From the cell containing the given text, extract its center point as [X, Y] coordinate. 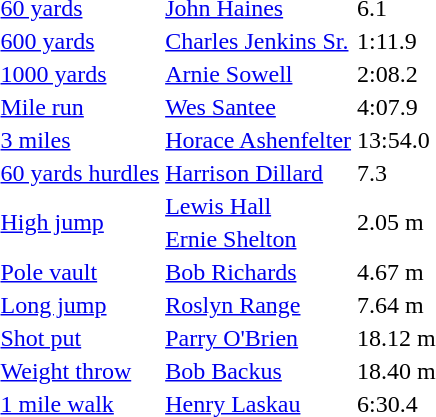
Parry O'Brien [258, 338]
Horace Ashenfelter [258, 140]
Ernie Shelton [258, 239]
Lewis Hall [258, 206]
Arnie Sowell [258, 74]
Charles Jenkins Sr. [258, 41]
Roslyn Range [258, 305]
Bob Backus [258, 371]
Bob Richards [258, 272]
Wes Santee [258, 107]
Harrison Dillard [258, 173]
